For the text-containing cell, return its midpoint in [x, y] coordinate format. 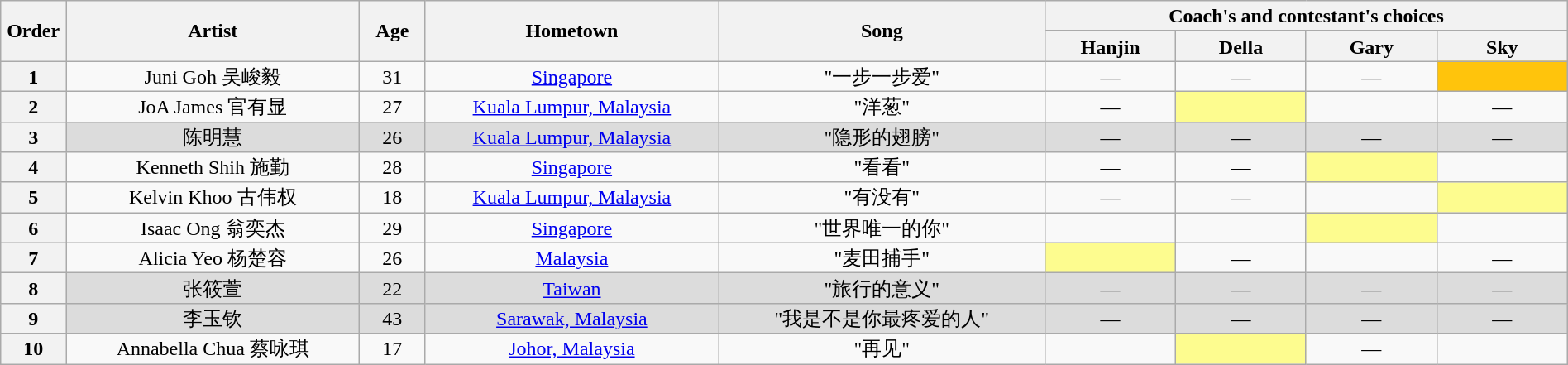
43 [392, 318]
6 [33, 228]
"隐形的翅膀" [882, 137]
27 [392, 106]
18 [392, 197]
"旅行的意义" [882, 288]
"世界唯一的你" [882, 228]
"有没有" [882, 197]
张筱萱 [213, 288]
2 [33, 106]
Sky [1502, 46]
Isaac Ong 翁奕杰 [213, 228]
Della [1241, 46]
10 [33, 349]
Malaysia [572, 258]
Taiwan [572, 288]
17 [392, 349]
"麦田捕手" [882, 258]
8 [33, 288]
"看看" [882, 167]
Hometown [572, 31]
"洋葱" [882, 106]
Gary [1371, 46]
李玉钦 [213, 318]
Artist [213, 31]
9 [33, 318]
29 [392, 228]
Order [33, 31]
28 [392, 167]
Kenneth Shih 施勤 [213, 167]
Song [882, 31]
陈明慧 [213, 137]
Coach's and contestant's choices [1307, 17]
"再见" [882, 349]
Sarawak, Malaysia [572, 318]
Johor, Malaysia [572, 349]
7 [33, 258]
Kelvin Khoo 古伟权 [213, 197]
Juni Goh 吴峻毅 [213, 76]
3 [33, 137]
"我是不是你最疼爱的人" [882, 318]
31 [392, 76]
22 [392, 288]
"一步一步爱" [882, 76]
JoA James 官有显 [213, 106]
Alicia Yeo 杨楚容 [213, 258]
Age [392, 31]
Annabella Chua 蔡咏琪 [213, 349]
Hanjin [1111, 46]
5 [33, 197]
1 [33, 76]
4 [33, 167]
